For the text-containing cell, return its midpoint in (X, Y) coordinate format. 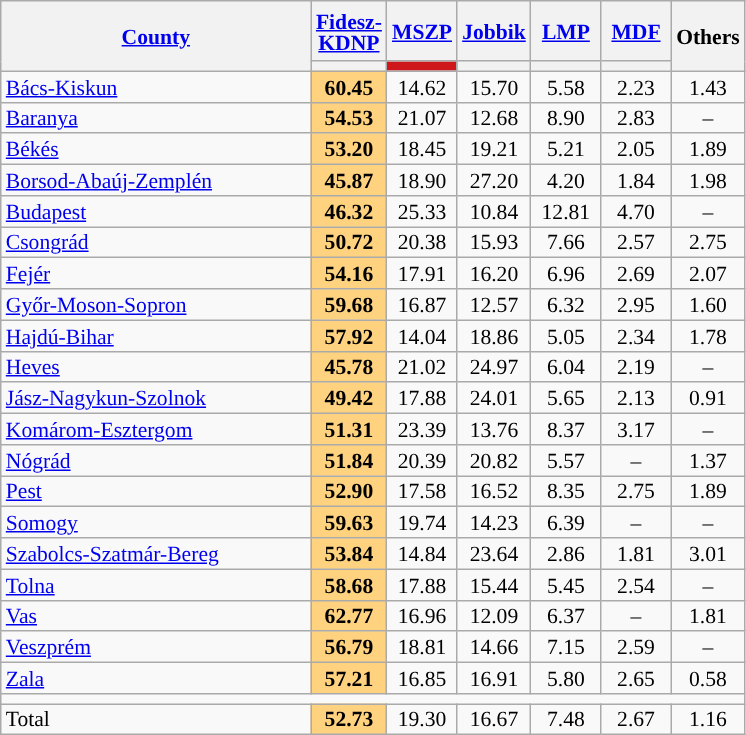
14.04 (422, 336)
4.70 (636, 212)
Nógrád (156, 460)
Bács-Kiskun (156, 86)
Jász-Nagykun-Szolnok (156, 398)
6.96 (566, 274)
Vas (156, 616)
8.37 (566, 430)
3.01 (708, 554)
59.63 (349, 522)
5.45 (566, 584)
54.16 (349, 274)
20.38 (422, 242)
5.80 (566, 678)
15.70 (494, 86)
2.34 (636, 336)
5.57 (566, 460)
18.45 (422, 150)
24.97 (494, 366)
5.65 (566, 398)
Hajdú-Bihar (156, 336)
57.21 (349, 678)
8.90 (566, 118)
16.96 (422, 616)
6.04 (566, 366)
Tolna (156, 584)
MSZP (422, 31)
50.72 (349, 242)
58.68 (349, 584)
20.39 (422, 460)
County (156, 36)
Total (156, 720)
23.39 (422, 430)
2.95 (636, 304)
Fidesz-KDNP (349, 31)
16.67 (494, 720)
Veszprém (156, 648)
Zala (156, 678)
2.23 (636, 86)
2.83 (636, 118)
56.79 (349, 648)
59.68 (349, 304)
10.84 (494, 212)
1.98 (708, 180)
Heves (156, 366)
2.54 (636, 584)
27.20 (494, 180)
13.76 (494, 430)
52.73 (349, 720)
12.81 (566, 212)
2.67 (636, 720)
18.86 (494, 336)
2.19 (636, 366)
53.84 (349, 554)
19.74 (422, 522)
20.82 (494, 460)
19.30 (422, 720)
18.90 (422, 180)
12.68 (494, 118)
1.60 (708, 304)
16.85 (422, 678)
2.07 (708, 274)
18.81 (422, 648)
45.87 (349, 180)
54.53 (349, 118)
8.35 (566, 492)
24.01 (494, 398)
14.23 (494, 522)
5.05 (566, 336)
25.33 (422, 212)
Komárom-Esztergom (156, 430)
Budapest (156, 212)
3.17 (636, 430)
2.86 (566, 554)
12.57 (494, 304)
4.20 (566, 180)
2.13 (636, 398)
Baranya (156, 118)
5.21 (566, 150)
Others (708, 36)
1.16 (708, 720)
62.77 (349, 616)
15.93 (494, 242)
Fejér (156, 274)
7.66 (566, 242)
2.59 (636, 648)
21.02 (422, 366)
49.42 (349, 398)
6.39 (566, 522)
14.66 (494, 648)
2.05 (636, 150)
51.84 (349, 460)
0.91 (708, 398)
17.58 (422, 492)
0.58 (708, 678)
2.57 (636, 242)
1.78 (708, 336)
51.31 (349, 430)
45.78 (349, 366)
5.58 (566, 86)
2.65 (636, 678)
2.69 (636, 274)
46.32 (349, 212)
52.90 (349, 492)
23.64 (494, 554)
12.09 (494, 616)
21.07 (422, 118)
Csongrád (156, 242)
7.15 (566, 648)
16.52 (494, 492)
15.44 (494, 584)
53.20 (349, 150)
1.84 (636, 180)
17.91 (422, 274)
6.32 (566, 304)
60.45 (349, 86)
Borsod-Abaúj-Zemplén (156, 180)
16.87 (422, 304)
Somogy (156, 522)
Jobbik (494, 31)
14.84 (422, 554)
MDF (636, 31)
7.48 (566, 720)
16.20 (494, 274)
Szabolcs-Szatmár-Bereg (156, 554)
6.37 (566, 616)
1.43 (708, 86)
1.37 (708, 460)
Pest (156, 492)
57.92 (349, 336)
19.21 (494, 150)
LMP (566, 31)
Győr-Moson-Sopron (156, 304)
Békés (156, 150)
16.91 (494, 678)
14.62 (422, 86)
